Locate the cell with the specified text and output its (X, Y) center coordinate. 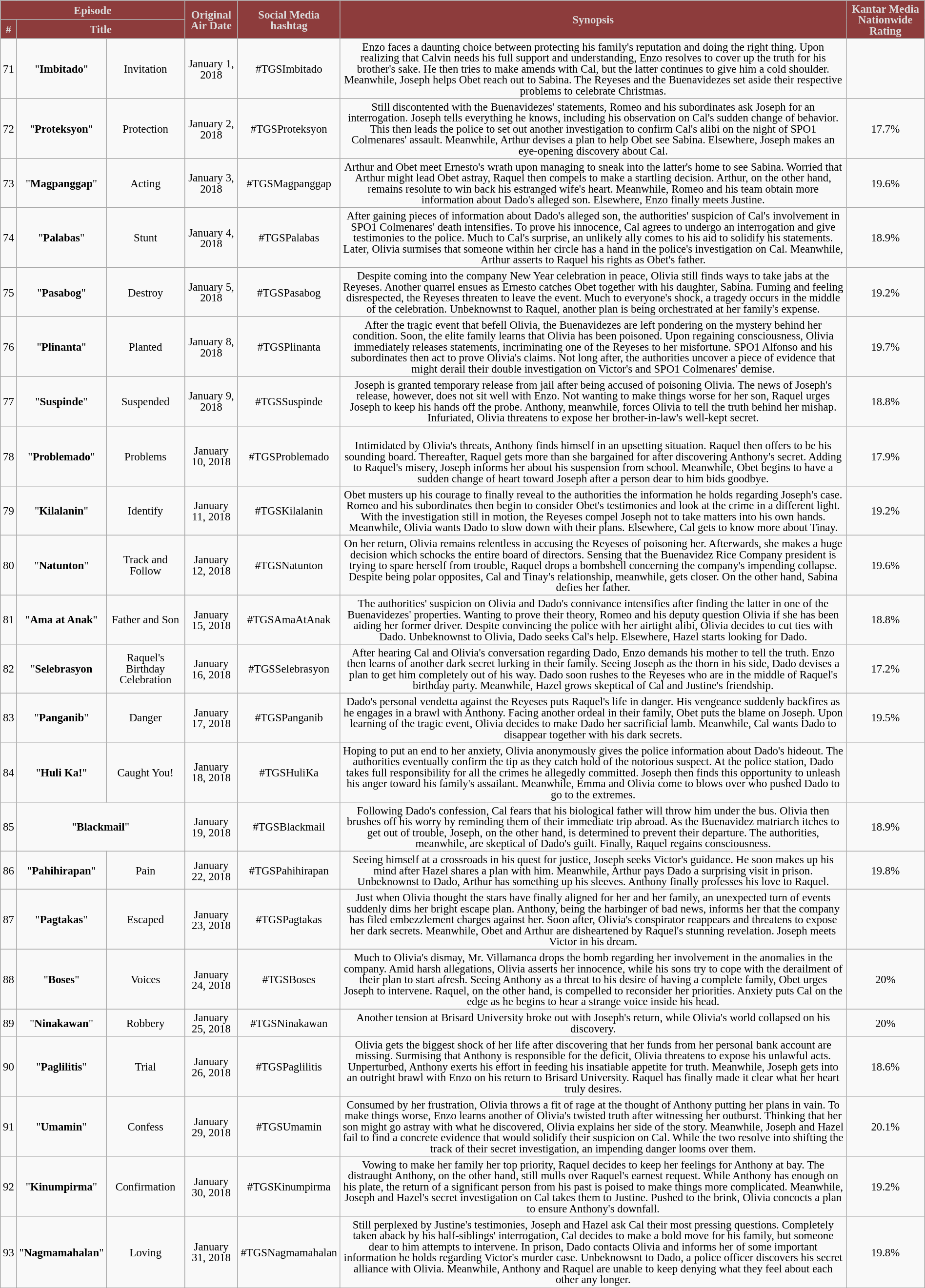
January 19, 2018 (212, 827)
#TGSProteksyon (289, 129)
"Proteksyon" (61, 129)
Episode (93, 10)
January 1, 2018 (212, 68)
78 (9, 456)
80 (9, 565)
January 11, 2018 (212, 510)
86 (9, 870)
#TGSPanganib (289, 718)
January 30, 2018 (212, 1187)
17.7% (885, 129)
77 (9, 402)
83 (9, 718)
"Paglilitis" (61, 1066)
Danger (145, 718)
#TGSBoses (289, 979)
Confess (145, 1127)
#TGSKinumpirma (289, 1187)
90 (9, 1066)
#TGSPagtakas (289, 920)
17.9% (885, 456)
75 (9, 293)
88 (9, 979)
January 3, 2018 (212, 183)
"Plinanta" (61, 347)
#TGSImbitado (289, 68)
January 2, 2018 (212, 129)
82 (9, 669)
#TGSPahihirapan (289, 870)
"Kilalanin" (61, 510)
92 (9, 1187)
#TGSSelebrasyon (289, 669)
January 10, 2018 (212, 456)
20.1% (885, 1127)
January 12, 2018 (212, 565)
January 17, 2018 (212, 718)
Robbery (145, 1023)
Social Media hashtag (289, 20)
"Pahihirapan" (61, 870)
#TGSPalabas (289, 238)
Acting (145, 183)
January 25, 2018 (212, 1023)
87 (9, 920)
January 16, 2018 (212, 669)
Father and Son (145, 619)
"Ninakawan" (61, 1023)
"Palabas" (61, 238)
Confirmation (145, 1187)
81 (9, 619)
19.7% (885, 347)
#TGSNagmamahalan (289, 1252)
January 15, 2018 (212, 619)
85 (9, 827)
Loving (145, 1252)
Original Air Date (212, 20)
Trial (145, 1066)
Invitation (145, 68)
#TGSPasabog (289, 293)
17.2% (885, 669)
January 24, 2018 (212, 979)
Raquel's Birthday Celebration (145, 669)
Kantar Media Nationwide Rating (885, 20)
#TGSPaglilitis (289, 1066)
71 (9, 68)
"Pasabog" (61, 293)
January 29, 2018 (212, 1127)
Stunt (145, 238)
#TGSProblemado (289, 456)
January 8, 2018 (212, 347)
Destroy (145, 293)
"Natunton" (61, 565)
Title (101, 29)
Suspended (145, 402)
76 (9, 347)
"Magpanggap" (61, 183)
January 23, 2018 (212, 920)
"Blackmail" (101, 827)
"Selebrasyon (61, 669)
Track and Follow (145, 565)
74 (9, 238)
Identify (145, 510)
Voices (145, 979)
January 31, 2018 (212, 1252)
January 18, 2018 (212, 773)
#TGSHuliKa (289, 773)
91 (9, 1127)
"Nagmamahalan" (61, 1252)
"Problemado" (61, 456)
89 (9, 1023)
"Panganib" (61, 718)
79 (9, 510)
"Imbitado" (61, 68)
January 26, 2018 (212, 1066)
#TGSKilalanin (289, 510)
#TGSNatunton (289, 565)
# (9, 29)
#TGSSuspinde (289, 402)
"Umamin" (61, 1127)
#TGSUmamin (289, 1127)
72 (9, 129)
Another tension at Brisard University broke out with Joseph's return, while Olivia's world collapsed on his discovery. (593, 1023)
Caught You! (145, 773)
73 (9, 183)
"Kinumpirma" (61, 1187)
18.6% (885, 1066)
January 22, 2018 (212, 870)
Protection (145, 129)
#TGSPlinanta (289, 347)
#TGSMagpanggap (289, 183)
"Pagtakas" (61, 920)
#TGSAmaAtAnak (289, 619)
January 4, 2018 (212, 238)
#TGSBlackmail (289, 827)
"Ama at Anak" (61, 619)
93 (9, 1252)
January 5, 2018 (212, 293)
"Suspinde" (61, 402)
January 9, 2018 (212, 402)
"Huli Ka!" (61, 773)
#TGSNinakawan (289, 1023)
Problems (145, 456)
84 (9, 773)
19.5% (885, 718)
Pain (145, 870)
Escaped (145, 920)
Planted (145, 347)
"Boses" (61, 979)
Synopsis (593, 20)
